Return the [X, Y] coordinate for the center point of the cell that contains the specified text.  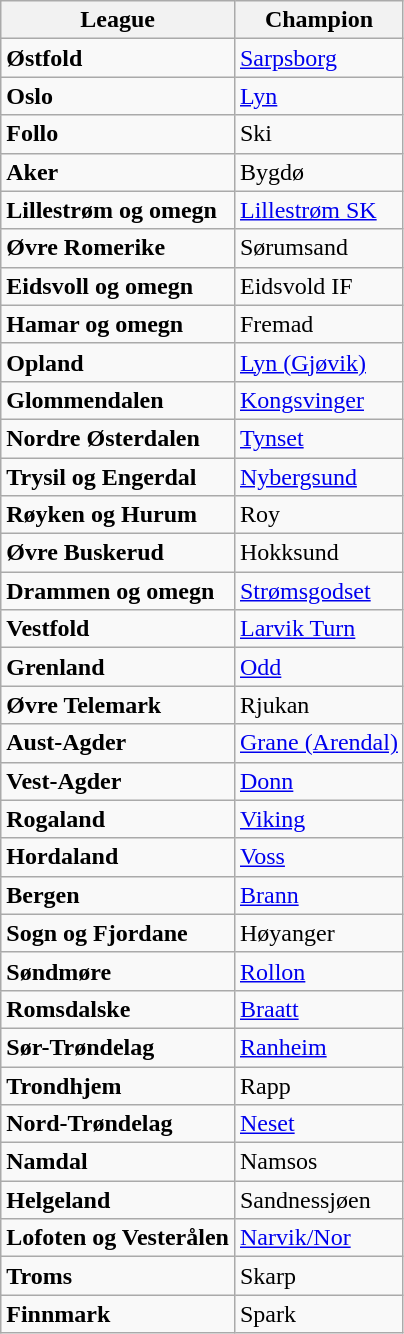
Champion [318, 20]
Søndmøre [118, 971]
Østfold [118, 58]
Neset [318, 1124]
Sørumsand [318, 248]
Rollon [318, 971]
Lyn [318, 96]
Donn [318, 781]
Romsdalske [118, 1009]
Vest-Agder [118, 781]
Sør-Trøndelag [118, 1047]
Voss [318, 857]
Sandnessjøen [318, 1200]
Vestfold [118, 629]
Hamar og omegn [118, 324]
Ranheim [318, 1047]
Rogaland [118, 819]
Namdal [118, 1162]
Rjukan [318, 705]
Ski [318, 134]
Trondhjem [118, 1085]
Oslo [118, 96]
Namsos [318, 1162]
Sarpsborg [318, 58]
Skarp [318, 1276]
Lyn (Gjøvik) [318, 362]
Bygdø [318, 172]
Trysil og Engerdal [118, 477]
Bergen [118, 895]
Strømsgodset [318, 591]
League [118, 20]
Larvik Turn [318, 629]
Brann [318, 895]
Lillestrøm SK [318, 210]
Øvre Romerike [118, 248]
Drammen og omegn [118, 591]
Lofoten og Vesterålen [118, 1238]
Viking [318, 819]
Øvre Buskerud [118, 553]
Aker [118, 172]
Eidsvold IF [318, 286]
Glommendalen [118, 400]
Grenland [118, 667]
Kongsvinger [318, 400]
Troms [118, 1276]
Høyanger [318, 933]
Finnmark [118, 1314]
Lillestrøm og omegn [118, 210]
Sogn og Fjordane [118, 933]
Narvik/Nor [318, 1238]
Spark [318, 1314]
Braatt [318, 1009]
Helgeland [118, 1200]
Roy [318, 515]
Hokksund [318, 553]
Follo [118, 134]
Rapp [318, 1085]
Grane (Arendal) [318, 743]
Odd [318, 667]
Hordaland [118, 857]
Øvre Telemark [118, 705]
Nord-Trøndelag [118, 1124]
Fremad [318, 324]
Nordre Østerdalen [118, 438]
Tynset [318, 438]
Nybergsund [318, 477]
Røyken og Hurum [118, 515]
Opland [118, 362]
Aust-Agder [118, 743]
Eidsvoll og omegn [118, 286]
